Extract the [x, y] coordinate from the center of the cell holding the provided text.  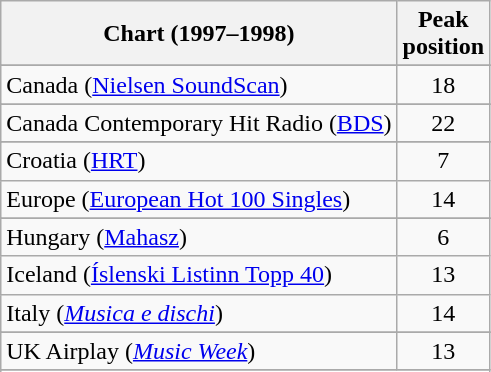
22 [443, 123]
Hungary (Mahasz) [199, 237]
Canada Contemporary Hit Radio (BDS) [199, 123]
Canada (Nielsen SoundScan) [199, 85]
Chart (1997–1998) [199, 34]
18 [443, 85]
6 [443, 237]
7 [443, 161]
Peakposition [443, 34]
UK Airplay (Music Week) [199, 351]
Italy (Musica e dischi) [199, 313]
Iceland (Íslenski Listinn Topp 40) [199, 275]
Croatia (HRT) [199, 161]
Europe (European Hot 100 Singles) [199, 199]
